Search for the cell housing the specified text and yield its (X, Y) center coordinate. 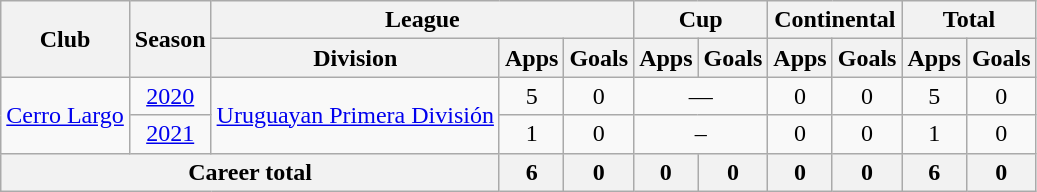
Cerro Largo (66, 115)
League (422, 20)
Club (66, 39)
2021 (170, 134)
2020 (170, 96)
Total (969, 20)
Continental (835, 20)
Season (170, 39)
Uruguayan Primera División (355, 115)
Career total (250, 172)
Cup (701, 20)
– (701, 134)
— (701, 96)
Division (355, 58)
